Pinpoint the cell where the given text exists, returning its [X, Y] midpoint coordinate. 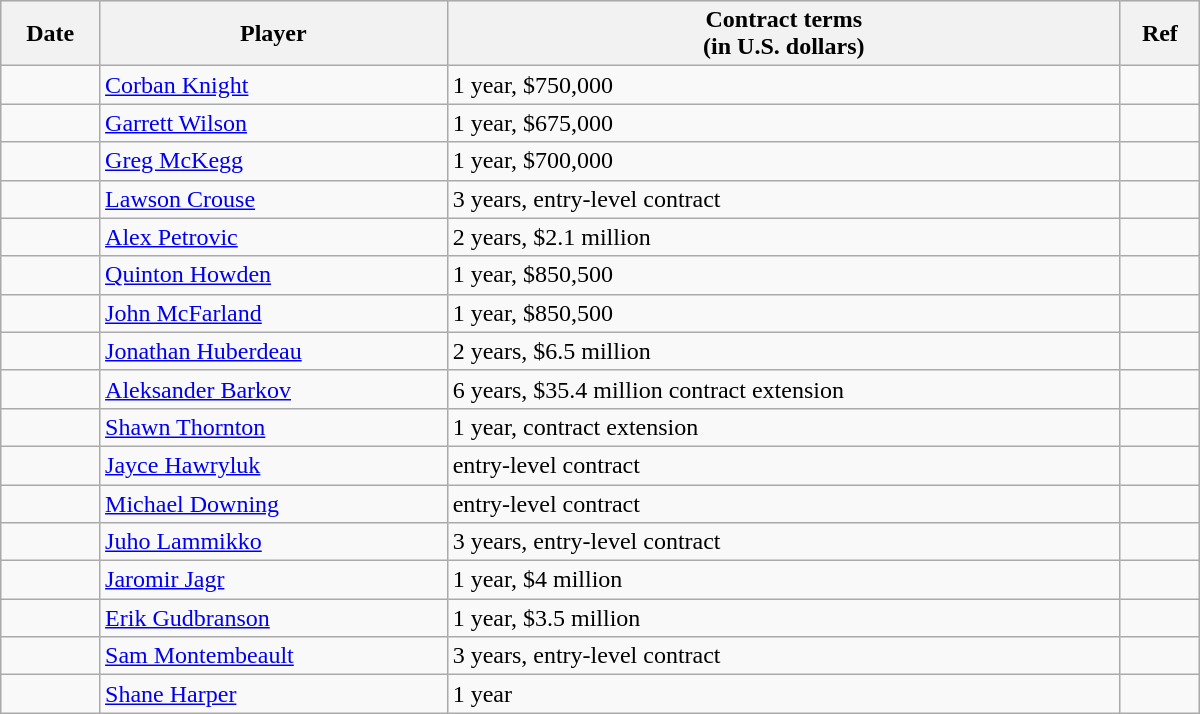
Aleksander Barkov [274, 389]
Erik Gudbranson [274, 618]
1 year, $750,000 [784, 85]
1 year, $675,000 [784, 123]
John McFarland [274, 313]
2 years, $6.5 million [784, 351]
Shane Harper [274, 694]
Quinton Howden [274, 275]
Juho Lammikko [274, 542]
Contract terms(in U.S. dollars) [784, 34]
1 year, $4 million [784, 580]
Shawn Thornton [274, 427]
1 year, contract extension [784, 427]
2 years, $2.1 million [784, 237]
Garrett Wilson [274, 123]
Corban Knight [274, 85]
Lawson Crouse [274, 199]
6 years, $35.4 million contract extension [784, 389]
Alex Petrovic [274, 237]
1 year, $700,000 [784, 161]
Jaromir Jagr [274, 580]
Jayce Hawryluk [274, 465]
Jonathan Huberdeau [274, 351]
Greg McKegg [274, 161]
Player [274, 34]
1 year, $3.5 million [784, 618]
Date [50, 34]
Michael Downing [274, 503]
Sam Montembeault [274, 656]
Ref [1160, 34]
1 year [784, 694]
